Identify which cell holds the provided text, then report its [X, Y] central coordinate. 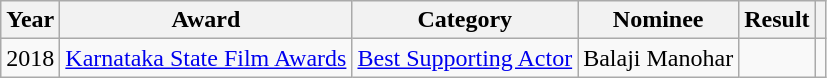
Balaji Manohar [658, 58]
Nominee [658, 20]
Year [30, 20]
Award [206, 20]
Best Supporting Actor [465, 58]
2018 [30, 58]
Result [777, 20]
Category [465, 20]
Karnataka State Film Awards [206, 58]
